Capture the cell that displays the provided text and extract its [X, Y] central coordinate. 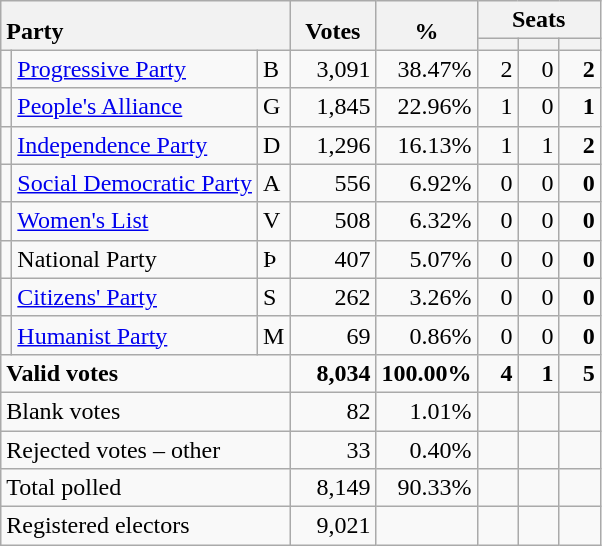
Progressive Party [135, 69]
Social Democratic Party [135, 183]
33 [333, 449]
B [273, 69]
Þ [273, 259]
0.86% [426, 335]
Seats [538, 20]
M [273, 335]
% [426, 26]
8,149 [333, 488]
Votes [333, 26]
38.47% [426, 69]
S [273, 297]
Blank votes [146, 411]
556 [333, 183]
90.33% [426, 488]
262 [333, 297]
3.26% [426, 297]
1,845 [333, 107]
4 [498, 373]
0.40% [426, 449]
Rejected votes – other [146, 449]
6.92% [426, 183]
5 [580, 373]
16.13% [426, 145]
Independence Party [135, 145]
6.32% [426, 221]
9,021 [333, 526]
National Party [135, 259]
A [273, 183]
3,091 [333, 69]
Total polled [146, 488]
407 [333, 259]
69 [333, 335]
Registered electors [146, 526]
Valid votes [146, 373]
1,296 [333, 145]
82 [333, 411]
D [273, 145]
Women's List [135, 221]
100.00% [426, 373]
1.01% [426, 411]
Party [146, 26]
People's Alliance [135, 107]
508 [333, 221]
G [273, 107]
Humanist Party [135, 335]
5.07% [426, 259]
22.96% [426, 107]
Citizens' Party [135, 297]
V [273, 221]
8,034 [333, 373]
